Scan for the cell matching the given text and deliver its (X, Y) coordinate at center. 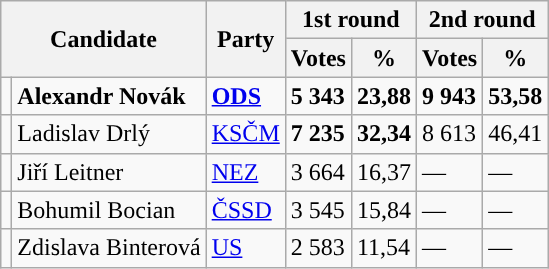
15,84 (384, 210)
Bohumil Bocian (109, 210)
Zdislava Binterová (109, 248)
KSČM (246, 134)
2nd round (482, 20)
32,34 (384, 134)
9 943 (450, 96)
ČSSD (246, 210)
ODS (246, 96)
Candidate (104, 39)
8 613 (450, 134)
11,54 (384, 248)
7 235 (318, 134)
Jiří Leitner (109, 172)
23,88 (384, 96)
US (246, 248)
2 583 (318, 248)
3 545 (318, 210)
NEZ (246, 172)
5 343 (318, 96)
Alexandr Novák (109, 96)
Ladislav Drlý (109, 134)
1st round (350, 20)
46,41 (516, 134)
53,58 (516, 96)
3 664 (318, 172)
16,37 (384, 172)
Party (246, 39)
